Capture the cell that displays the provided text and extract its [x, y] central coordinate. 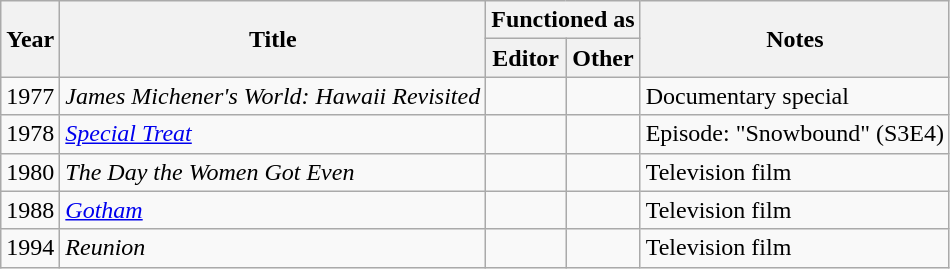
1988 [30, 210]
Editor [526, 58]
Year [30, 39]
The Day the Women Got Even [273, 172]
1978 [30, 134]
Reunion [273, 248]
1977 [30, 96]
Functioned as [563, 20]
Title [273, 39]
Other [603, 58]
Episode: "Snowbound" (S3E4) [794, 134]
Gotham [273, 210]
Notes [794, 39]
James Michener's World: Hawaii Revisited [273, 96]
Documentary special [794, 96]
1994 [30, 248]
1980 [30, 172]
Special Treat [273, 134]
